Locate the cell with the specified text and output its (X, Y) center coordinate. 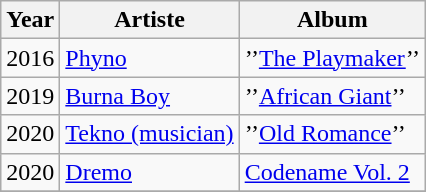
Artiste (150, 20)
2019 (30, 96)
’’African Giant’’ (332, 96)
Burna Boy (150, 96)
Phyno (150, 58)
Album (332, 20)
Year (30, 20)
2016 (30, 58)
Dremo (150, 172)
’’Old Romance’’ (332, 134)
Codename Vol. 2 (332, 172)
Tekno (musician) (150, 134)
’’The Playmaker’’ (332, 58)
